Detect which cell encompasses the target text, then output its (X, Y) center coordinate. 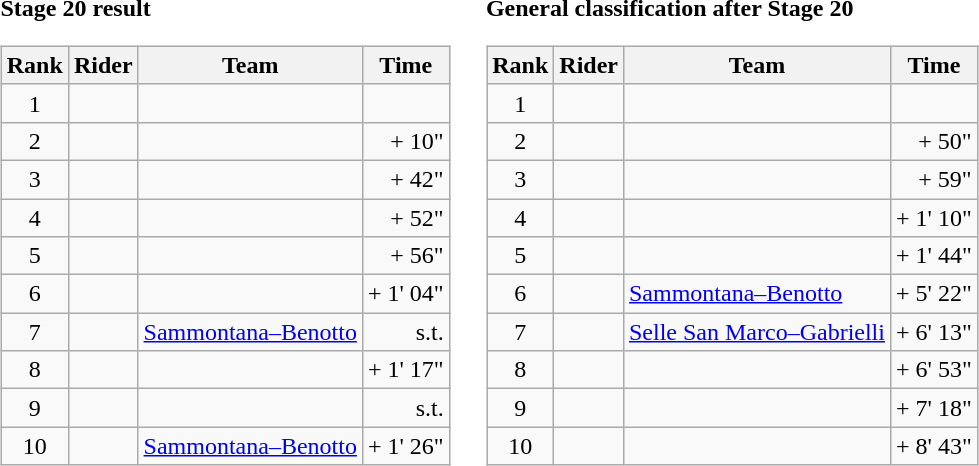
+ 1' 04" (406, 294)
+ 52" (406, 217)
+ 50" (934, 141)
+ 56" (406, 256)
+ 1' 44" (934, 256)
+ 7' 18" (934, 408)
+ 6' 53" (934, 370)
+ 8' 43" (934, 446)
+ 1' 17" (406, 370)
+ 5' 22" (934, 294)
+ 1' 10" (934, 217)
+ 59" (934, 179)
Selle San Marco–Gabrielli (756, 332)
+ 6' 13" (934, 332)
+ 42" (406, 179)
+ 1' 26" (406, 446)
+ 10" (406, 141)
